Find where the given text appears and provide that cell's center as [x, y] coordinate. 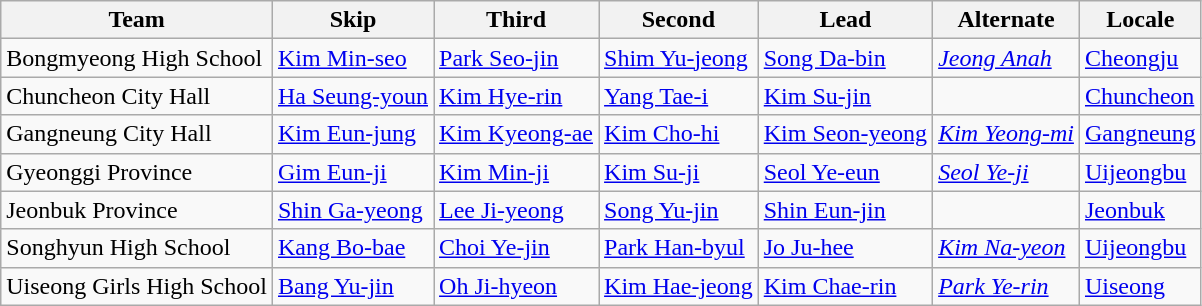
Park Seo-jin [516, 58]
Third [516, 20]
Choi Ye-jin [516, 248]
Park Ye-rin [1006, 286]
Kang Bo-bae [352, 248]
Jeonbuk [1140, 210]
Chuncheon City Hall [137, 96]
Kim Eun-jung [352, 134]
Bang Yu-jin [352, 286]
Jeonbuk Province [137, 210]
Gangneung City Hall [137, 134]
Kim Min-ji [516, 172]
Kim Cho-hi [679, 134]
Kim Na-yeon [1006, 248]
Kim Min-seo [352, 58]
Gangneung [1140, 134]
Shin Ga-yeong [352, 210]
Lead [845, 20]
Jo Ju-hee [845, 248]
Team [137, 20]
Songhyun High School [137, 248]
Kim Hae-jeong [679, 286]
Uiseong [1140, 286]
Gim Eun-ji [352, 172]
Locale [1140, 20]
Cheongju [1140, 58]
Song Yu-jin [679, 210]
Chuncheon [1140, 96]
Second [679, 20]
Kim Su-jin [845, 96]
Lee Ji-yeong [516, 210]
Kim Yeong-mi [1006, 134]
Kim Kyeong-ae [516, 134]
Song Da-bin [845, 58]
Shim Yu-jeong [679, 58]
Jeong Anah [1006, 58]
Alternate [1006, 20]
Shin Eun-jin [845, 210]
Seol Ye-eun [845, 172]
Ha Seung-youn [352, 96]
Seol Ye-ji [1006, 172]
Kim Chae-rin [845, 286]
Kim Seon-yeong [845, 134]
Kim Hye-rin [516, 96]
Yang Tae-i [679, 96]
Park Han-byul [679, 248]
Uiseong Girls High School [137, 286]
Skip [352, 20]
Gyeonggi Province [137, 172]
Bongmyeong High School [137, 58]
Kim Su-ji [679, 172]
Oh Ji-hyeon [516, 286]
